Return [x, y] of the center of cell containing provided text 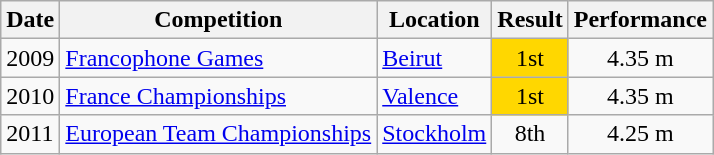
Performance [640, 20]
2010 [30, 96]
Valence [434, 96]
Beirut [434, 58]
Location [434, 20]
Result [530, 20]
European Team Championships [218, 134]
2011 [30, 134]
8th [530, 134]
4.25 m [640, 134]
France Championships [218, 96]
2009 [30, 58]
Stockholm [434, 134]
Competition [218, 20]
Francophone Games [218, 58]
Date [30, 20]
